Detect which cell encompasses the target text, then output its [x, y] center coordinate. 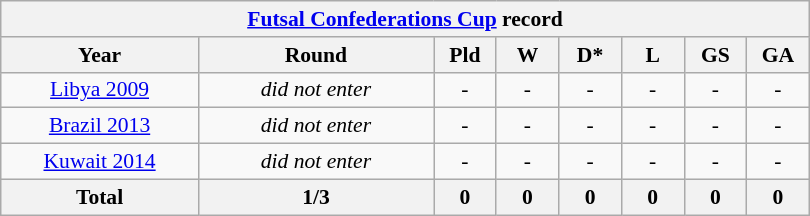
GS [716, 55]
Pld [466, 55]
Libya 2009 [100, 90]
L [652, 55]
Round [316, 55]
Year [100, 55]
Total [100, 197]
1/3 [316, 197]
Kuwait 2014 [100, 162]
W [528, 55]
D* [590, 55]
GA [778, 55]
Brazil 2013 [100, 126]
Futsal Confederations Cup record [405, 19]
